Provide the (X, Y) coordinate of the cell's center where the given text is located.  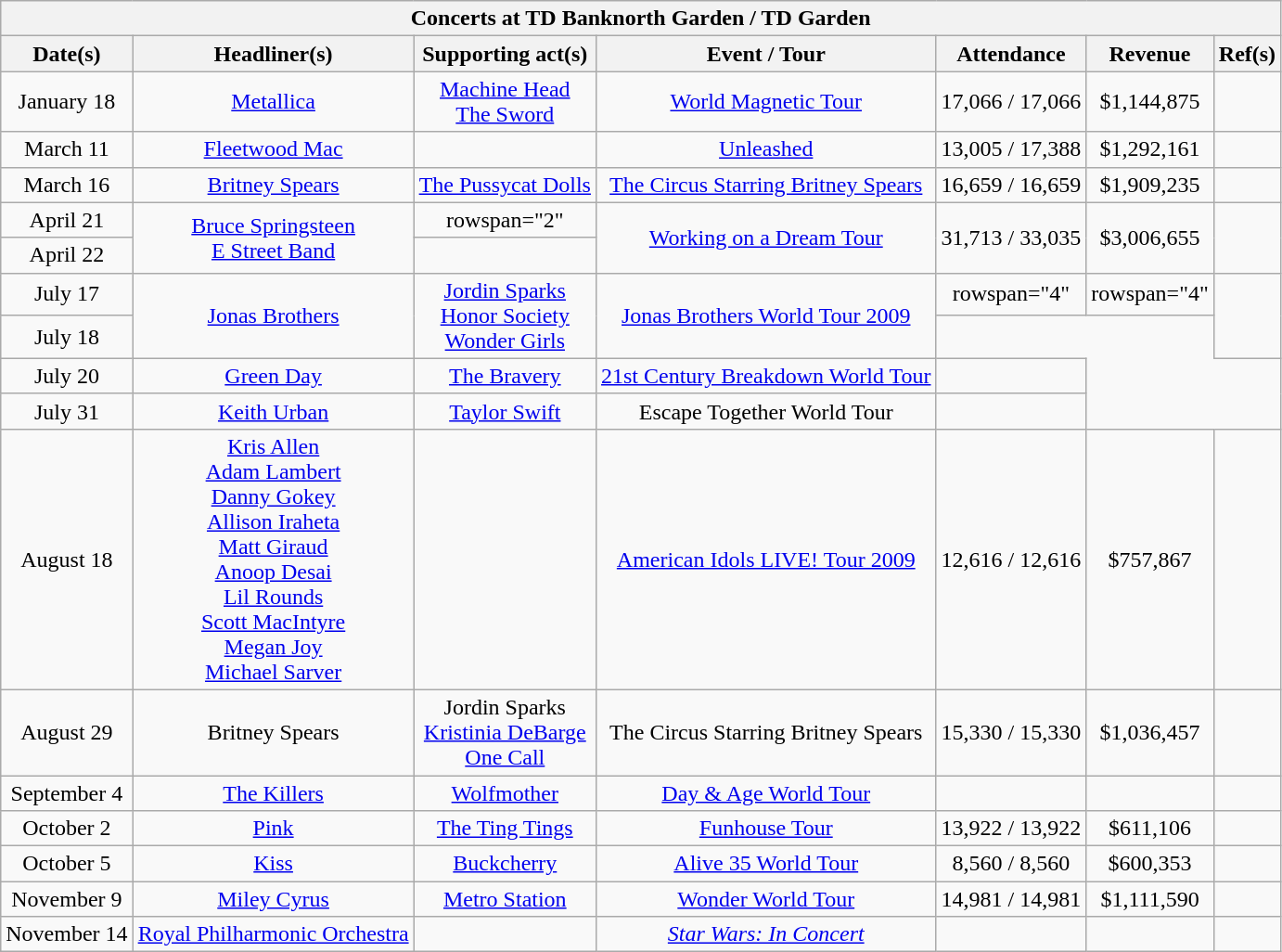
16,659 / 16,659 (1011, 185)
Supporting act(s) (505, 54)
Kiss (273, 864)
July 17 (67, 294)
World Magnetic Tour (766, 102)
Jordin SparksHonor SocietyWonder Girls (505, 315)
$757,867 (1150, 559)
November 9 (67, 899)
January 18 (67, 102)
Event / Tour (766, 54)
Miley Cyrus (273, 899)
$1,144,875 (1150, 102)
Metallica (273, 102)
The Bravery (505, 376)
$1,292,161 (1150, 149)
Unleashed (766, 149)
Ref(s) (1247, 54)
Jonas Brothers World Tour 2009 (766, 315)
17,066 / 17,066 (1011, 102)
July 31 (67, 411)
8,560 / 8,560 (1011, 864)
October 5 (67, 864)
August 29 (67, 732)
12,616 / 12,616 (1011, 559)
21st Century Breakdown World Tour (766, 376)
Wolfmother (505, 793)
Royal Philharmonic Orchestra (273, 934)
Keith Urban (273, 411)
Revenue (1150, 54)
Working on a Dream Tour (766, 238)
Star Wars: In Concert (766, 934)
Alive 35 World Tour (766, 864)
Buckcherry (505, 864)
Attendance (1011, 54)
$1,909,235 (1150, 185)
August 18 (67, 559)
Date(s) (67, 54)
Escape Together World Tour (766, 411)
Concerts at TD Banknorth Garden / TD Garden (641, 19)
Fleetwood Mac (273, 149)
$1,111,590 (1150, 899)
October 2 (67, 829)
$611,106 (1150, 829)
Pink (273, 829)
$600,353 (1150, 864)
13,922 / 13,922 (1011, 829)
Jonas Brothers (273, 315)
$1,036,457 (1150, 732)
Wonder World Tour (766, 899)
Taylor Swift (505, 411)
April 21 (67, 220)
31,713 / 33,035 (1011, 238)
November 14 (67, 934)
April 22 (67, 255)
September 4 (67, 793)
Kris AllenAdam LambertDanny GokeyAllison IrahetaMatt GiraudAnoop DesaiLil RoundsScott MacIntyreMegan JoyMichael Sarver (273, 559)
March 16 (67, 185)
Jordin SparksKristinia DeBargeOne Call (505, 732)
Bruce SpringsteenE Street Band (273, 238)
15,330 / 15,330 (1011, 732)
The Ting Tings (505, 829)
Headliner(s) (273, 54)
Machine HeadThe Sword (505, 102)
rowspan="2" (505, 220)
American Idols LIVE! Tour 2009 (766, 559)
Green Day (273, 376)
Metro Station (505, 899)
The Killers (273, 793)
Funhouse Tour (766, 829)
The Pussycat Dolls (505, 185)
13,005 / 17,388 (1011, 149)
14,981 / 14,981 (1011, 899)
Day & Age World Tour (766, 793)
July 20 (67, 376)
July 18 (67, 337)
March 11 (67, 149)
$3,006,655 (1150, 238)
